From the cell containing the given text, extract its center point as [X, Y] coordinate. 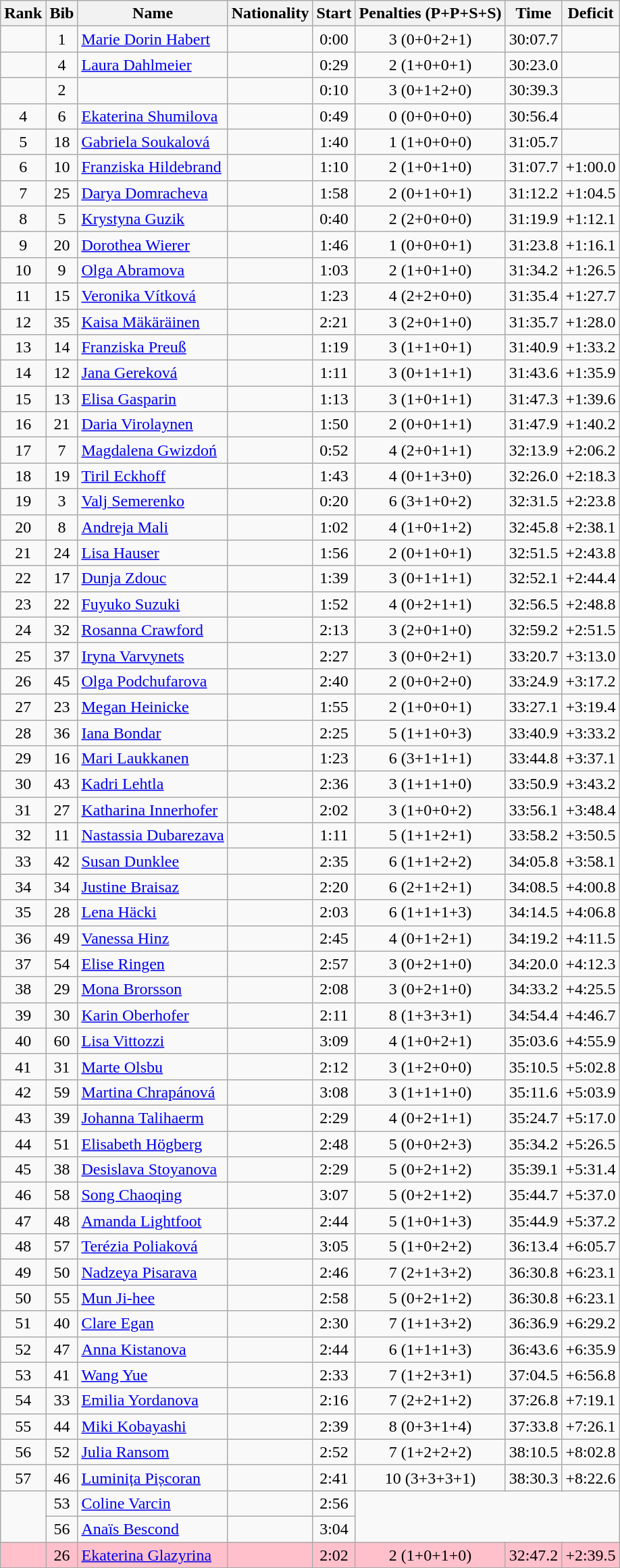
+4:46.7 [590, 1015]
+1:39.6 [590, 399]
Laura Dahlmeier [153, 65]
36:36.9 [534, 1324]
7 (1+2+2+2) [430, 1452]
+3:17.2 [590, 681]
3:08 [334, 1092]
1:03 [334, 270]
+4:11.5 [590, 938]
30:23.0 [534, 65]
33:40.9 [534, 732]
5 (1+1+0+3) [430, 732]
+6:29.2 [590, 1324]
+2:39.5 [590, 1555]
Tiril Eckhoff [153, 476]
Megan Heinicke [153, 707]
1:58 [334, 193]
31:35.7 [534, 322]
1:02 [334, 527]
Desislava Stoyanova [153, 1170]
35:44.9 [534, 1221]
Krystyna Guzik [153, 219]
2:21 [334, 322]
Anaïs Bescond [153, 1529]
31:05.7 [534, 142]
Ekaterina Shumilova [153, 116]
32:51.5 [534, 553]
Nationality [270, 13]
3:04 [334, 1529]
Jana Gereková [153, 373]
Dorothea Wierer [153, 244]
3:09 [334, 1041]
Mun Ji-hee [153, 1298]
4 (1+0+2+1) [430, 1041]
5 (1+0+1+3) [430, 1221]
+5:37.2 [590, 1221]
Time [534, 13]
Justine Braisaz [153, 887]
+2:48.8 [590, 604]
+2:43.8 [590, 553]
Dunja Zdouc [153, 578]
34:33.2 [534, 990]
31:23.8 [534, 244]
34:19.2 [534, 938]
2:27 [334, 655]
2:56 [334, 1503]
4 (0+1+3+0) [430, 476]
2:20 [334, 887]
8 (0+3+1+4) [430, 1426]
Rank [23, 13]
30:39.3 [534, 90]
Franziska Preuß [153, 348]
Rosanna Crawford [153, 630]
2:40 [334, 681]
Elisabeth Högberg [153, 1144]
Elisa Gasparin [153, 399]
6 (1+1+2+2) [430, 861]
2:12 [334, 1066]
2:08 [334, 990]
Song Chaoqing [153, 1195]
Franziska Hildebrand [153, 167]
1 [62, 39]
4 (1+0+1+2) [430, 527]
+2:51.5 [590, 630]
Darya Domracheva [153, 193]
32:56.5 [534, 604]
5 (1+0+2+2) [430, 1247]
Julia Ransom [153, 1452]
1:19 [334, 348]
+4:06.8 [590, 913]
3 (1+2+0+0) [430, 1066]
34:54.4 [534, 1015]
3 [62, 502]
1 (1+0+0+0) [430, 142]
58 [62, 1195]
0:00 [334, 39]
34:14.5 [534, 913]
0:10 [334, 90]
7 (1+2+3+1) [430, 1375]
35:03.6 [534, 1041]
35:11.6 [534, 1092]
0:40 [334, 219]
59 [62, 1092]
+7:19.1 [590, 1401]
31:07.7 [534, 167]
0:49 [334, 116]
Daria Virolaynen [153, 425]
Johanna Talihaerm [153, 1118]
Lisa Hauser [153, 553]
31:12.2 [534, 193]
33:44.8 [534, 759]
2:16 [334, 1401]
0 (0+0+0+0) [430, 116]
1:40 [334, 142]
+7:26.1 [590, 1426]
3:05 [334, 1247]
+1:12.1 [590, 219]
Olga Podchufarova [153, 681]
32:47.2 [534, 1555]
32:52.1 [534, 578]
1:55 [334, 707]
3 (1+0+1+1) [430, 399]
+1:40.2 [590, 425]
2 (0+0+1+1) [430, 425]
2:39 [334, 1426]
Penalties (P+P+S+S) [430, 13]
37:33.8 [534, 1426]
Lisa Vittozzi [153, 1041]
+3:33.2 [590, 732]
2:46 [334, 1272]
Kaisa Mäkäräinen [153, 322]
Marie Dorin Habert [153, 39]
2:58 [334, 1298]
2:13 [334, 630]
0:20 [334, 502]
+1:26.5 [590, 270]
Iryna Varvynets [153, 655]
6 (3+1+0+2) [430, 502]
Veronika Vítková [153, 296]
7 (2+1+3+2) [430, 1272]
Mari Laukkanen [153, 759]
37:04.5 [534, 1375]
31:47.3 [534, 399]
Olga Abramova [153, 270]
+8:22.6 [590, 1478]
Clare Egan [153, 1324]
33:24.9 [534, 681]
33:56.1 [534, 810]
2 [62, 90]
6 (3+1+1+1) [430, 759]
+1:35.9 [590, 373]
2:48 [334, 1144]
34:20.0 [534, 964]
60 [62, 1041]
Magdalena Gwizdoń [153, 450]
Iana Bondar [153, 732]
1:52 [334, 604]
31:47.9 [534, 425]
5 (0+0+2+3) [430, 1144]
1:50 [334, 425]
Elise Ringen [153, 964]
+2:23.8 [590, 502]
7 (2+2+1+2) [430, 1401]
Coline Varcin [153, 1503]
+4:25.5 [590, 990]
38:10.5 [534, 1452]
+1:04.5 [590, 193]
+1:16.1 [590, 244]
Name [153, 13]
33:58.2 [534, 836]
2:52 [334, 1452]
33:50.9 [534, 784]
Ekaterina Glazyrina [153, 1555]
+2:06.2 [590, 450]
Fuyuko Suzuki [153, 604]
+3:50.5 [590, 836]
1:10 [334, 167]
31:35.4 [534, 296]
31:43.6 [534, 373]
+3:37.1 [590, 759]
37:26.8 [534, 1401]
Andreja Mali [153, 527]
Terézia Poliaková [153, 1247]
4 (0+1+2+1) [430, 938]
Mona Brorsson [153, 990]
33:27.1 [534, 707]
Luminița Pișcoran [153, 1478]
Emilia Yordanova [153, 1401]
35:34.2 [534, 1144]
+6:56.8 [590, 1375]
3:07 [334, 1195]
2:33 [334, 1375]
2:41 [334, 1478]
+5:37.0 [590, 1195]
0:52 [334, 450]
36:13.4 [534, 1247]
+5:31.4 [590, 1170]
2:03 [334, 913]
0:29 [334, 65]
35:44.7 [534, 1195]
7 (1+1+3+2) [430, 1324]
Martina Chrapánová [153, 1092]
+8:02.8 [590, 1452]
2:35 [334, 861]
+3:48.4 [590, 810]
31:34.2 [534, 270]
Start [334, 13]
Gabriela Soukalová [153, 142]
32:26.0 [534, 476]
+4:00.8 [590, 887]
32:59.2 [534, 630]
Bib [62, 13]
+2:38.1 [590, 527]
Vanessa Hinz [153, 938]
5 (1+1+2+1) [430, 836]
+6:35.9 [590, 1349]
4 (2+0+1+1) [430, 450]
Karin Oberhofer [153, 1015]
+3:58.1 [590, 861]
+1:27.7 [590, 296]
+3:43.2 [590, 784]
1:56 [334, 553]
Nadzeya Pisarava [153, 1272]
Susan Dunklee [153, 861]
Deficit [590, 13]
+6:05.7 [590, 1247]
2:57 [334, 964]
4 (2+2+0+0) [430, 296]
36:43.6 [534, 1349]
3 (1+1+0+1) [430, 348]
+5:26.5 [590, 1144]
1:43 [334, 476]
1:13 [334, 399]
+2:18.3 [590, 476]
Marte Olsbu [153, 1066]
2:30 [334, 1324]
38:30.3 [534, 1478]
35:39.1 [534, 1170]
Anna Kistanova [153, 1349]
32:45.8 [534, 527]
+5:17.0 [590, 1118]
2 (0+0+2+0) [430, 681]
3 (1+0+0+2) [430, 810]
30:07.7 [534, 39]
+5:02.8 [590, 1066]
+5:03.9 [590, 1092]
35:24.7 [534, 1118]
2:11 [334, 1015]
3 (0+1+2+0) [430, 90]
1:46 [334, 244]
Lena Häcki [153, 913]
31:40.9 [534, 348]
1:39 [334, 578]
Nastassia Dubarezava [153, 836]
Amanda Lightfoot [153, 1221]
2:36 [334, 784]
32:13.9 [534, 450]
10 (3+3+3+1) [430, 1478]
Katharina Innerhofer [153, 810]
+4:55.9 [590, 1041]
31:19.9 [534, 219]
+1:28.0 [590, 322]
35:10.5 [534, 1066]
Kadri Lehtla [153, 784]
34:05.8 [534, 861]
+1:00.0 [590, 167]
6 (2+1+2+1) [430, 887]
Miki Kobayashi [153, 1426]
Valj Semerenko [153, 502]
+3:19.4 [590, 707]
2:25 [334, 732]
+1:33.2 [590, 348]
+3:13.0 [590, 655]
8 (1+3+3+1) [430, 1015]
2 (2+0+0+0) [430, 219]
30:56.4 [534, 116]
Wang Yue [153, 1375]
+2:44.4 [590, 578]
33:20.7 [534, 655]
32:31.5 [534, 502]
+4:12.3 [590, 964]
34:08.5 [534, 887]
1 (0+0+0+1) [430, 244]
2:45 [334, 938]
